Identify which cell holds the provided text, then report its [X, Y] central coordinate. 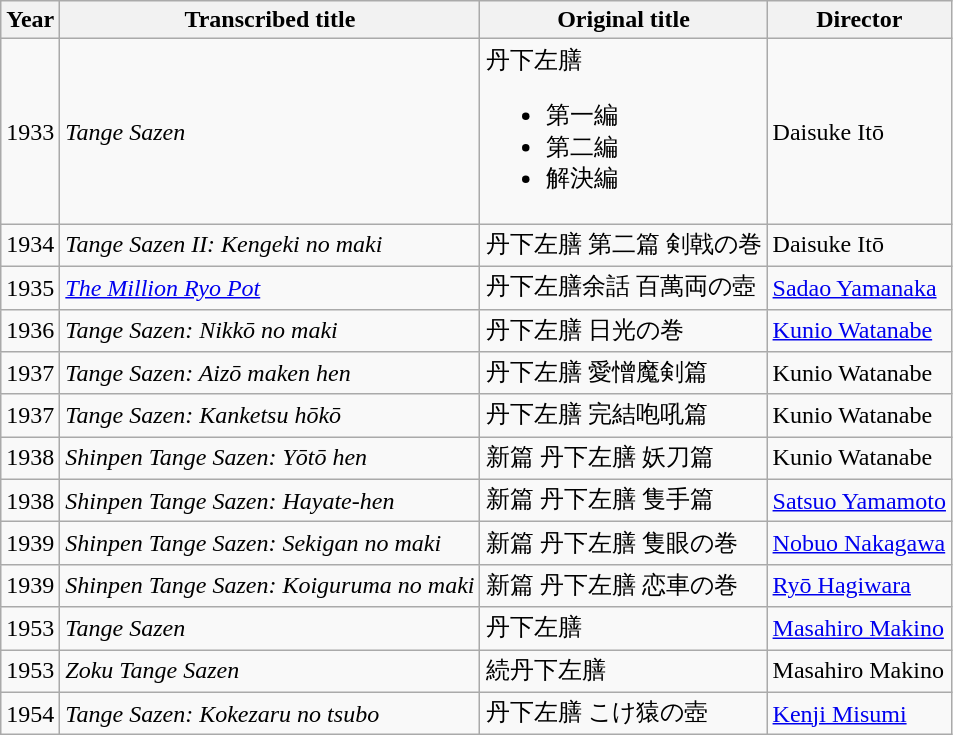
Shinpen Tange Sazen: Koiguruma no maki [270, 586]
新篇 丹下左膳 隻手篇 [624, 500]
Nobuo Nakagawa [859, 544]
Sadao Yamanaka [859, 288]
Shinpen Tange Sazen: Hayate-hen [270, 500]
Tange Sazen: Kanketsu hōkō [270, 416]
丹下左膳 日光の巻 [624, 330]
1933 [30, 132]
Director [859, 20]
丹下左膳 完結咆吼篇 [624, 416]
続丹下左膳 [624, 672]
新篇 丹下左膳 隻眼の巻 [624, 544]
1936 [30, 330]
丹下左膳余話 百萬両の壺 [624, 288]
1934 [30, 246]
丹下左膳 [624, 628]
Shinpen Tange Sazen: Sekigan no maki [270, 544]
Year [30, 20]
新篇 丹下左膳 恋車の巻 [624, 586]
Tange Sazen: Nikkō no maki [270, 330]
Original title [624, 20]
Transcribed title [270, 20]
Shinpen Tange Sazen: Yōtō hen [270, 458]
1954 [30, 714]
The Million Ryo Pot [270, 288]
新篇 丹下左膳 妖刀篇 [624, 458]
Zoku Tange Sazen [270, 672]
丹下左膳第一編第二編解決編 [624, 132]
丹下左膳 愛憎魔剣篇 [624, 374]
Tange Sazen II: Kengeki no maki [270, 246]
Tange Sazen: Aizō maken hen [270, 374]
1935 [30, 288]
丹下左膳 第二篇 剣戟の巻 [624, 246]
Kenji Misumi [859, 714]
Tange Sazen: Kokezaru no tsubo [270, 714]
Satsuo Yamamoto [859, 500]
丹下左膳 こけ猿の壺 [624, 714]
Ryō Hagiwara [859, 586]
